For the text-containing cell, return its midpoint in [X, Y] coordinate format. 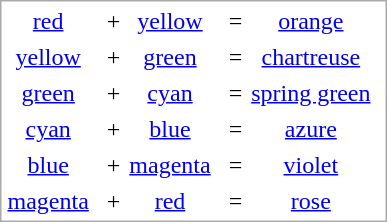
violet [310, 164]
chartreuse [310, 56]
orange [310, 20]
rose [310, 200]
spring green [310, 92]
azure [310, 128]
